Extract the (X, Y) coordinate from the center of the cell holding the provided text.  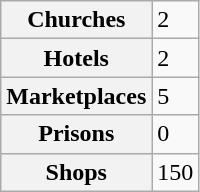
Prisons (76, 134)
150 (176, 172)
Shops (76, 172)
Churches (76, 20)
Marketplaces (76, 96)
0 (176, 134)
Hotels (76, 58)
5 (176, 96)
